Identify which cell holds the provided text, then report its [x, y] central coordinate. 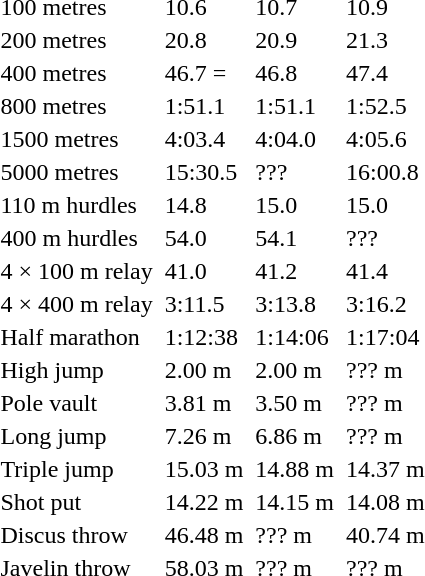
46.8 [295, 73]
46.48 m [204, 535]
15.0 [295, 205]
??? [295, 172]
3:11.5 [204, 304]
15.03 m [204, 469]
14.8 [204, 205]
54.1 [295, 238]
14.22 m [204, 502]
3.50 m [295, 403]
20.9 [295, 40]
??? m [295, 535]
4:03.4 [204, 139]
1:14:06 [295, 337]
46.7 = [204, 73]
7.26 m [204, 436]
3.81 m [204, 403]
14.15 m [295, 502]
20.8 [204, 40]
14.88 m [295, 469]
41.0 [204, 271]
4:04.0 [295, 139]
1:12:38 [204, 337]
54.0 [204, 238]
41.2 [295, 271]
15:30.5 [204, 172]
6.86 m [295, 436]
3:13.8 [295, 304]
